Provide the (x, y) coordinate of the cell's center where the given text is located.  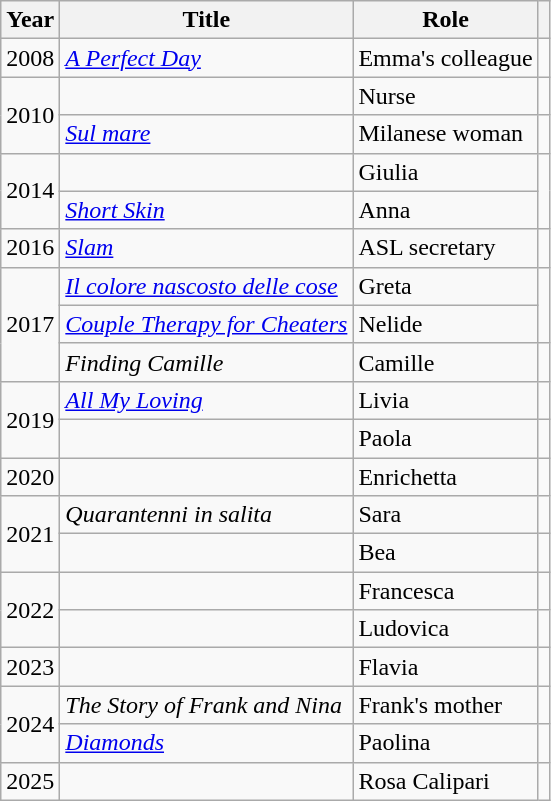
Rosa Calipari (446, 781)
2022 (30, 610)
Quarantenni in salita (206, 515)
Diamonds (206, 743)
2017 (30, 324)
Bea (446, 553)
Flavia (446, 667)
A Perfect Day (206, 58)
2010 (30, 115)
2019 (30, 419)
2008 (30, 58)
Sul mare (206, 134)
Short Skin (206, 210)
Anna (446, 210)
Sara (446, 515)
2020 (30, 477)
2023 (30, 667)
Role (446, 20)
Nelide (446, 324)
Couple Therapy for Cheaters (206, 324)
ASL secretary (446, 248)
2024 (30, 724)
Frank's mother (446, 705)
Title (206, 20)
Ludovica (446, 629)
2016 (30, 248)
Giulia (446, 172)
Camille (446, 362)
Nurse (446, 96)
Finding Camille (206, 362)
2025 (30, 781)
Livia (446, 400)
Francesca (446, 591)
Year (30, 20)
Greta (446, 286)
Milanese woman (446, 134)
Slam (206, 248)
The Story of Frank and Nina (206, 705)
All My Loving (206, 400)
Il colore nascosto delle cose (206, 286)
Paola (446, 438)
Enrichetta (446, 477)
2014 (30, 191)
Paolina (446, 743)
Emma's colleague (446, 58)
2021 (30, 534)
